For the text-containing cell, return its midpoint in (X, Y) coordinate format. 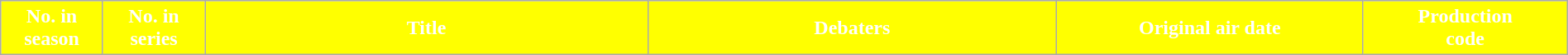
No. inseason (52, 28)
Productioncode (1465, 28)
No. inseries (154, 28)
Original air date (1209, 28)
Debaters (852, 28)
Title (427, 28)
